Output the [X, Y] coordinate of the center of the cell containing the given text.  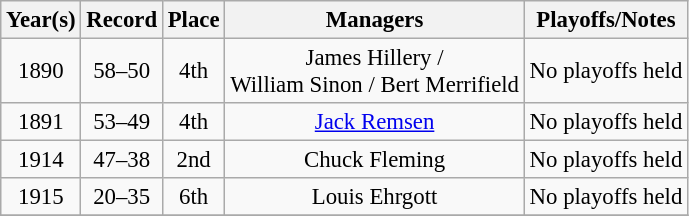
2nd [193, 160]
1891 [41, 122]
Record [122, 20]
James Hillery /William Sinon / Bert Merrifield [374, 72]
47–38 [122, 160]
Chuck Fleming [374, 160]
1915 [41, 197]
6th [193, 197]
Playoffs/Notes [606, 20]
Place [193, 20]
Louis Ehrgott [374, 197]
Jack Remsen [374, 122]
Managers [374, 20]
53–49 [122, 122]
1914 [41, 160]
58–50 [122, 72]
Year(s) [41, 20]
20–35 [122, 197]
1890 [41, 72]
